Pinpoint the cell where the given text exists, returning its [X, Y] midpoint coordinate. 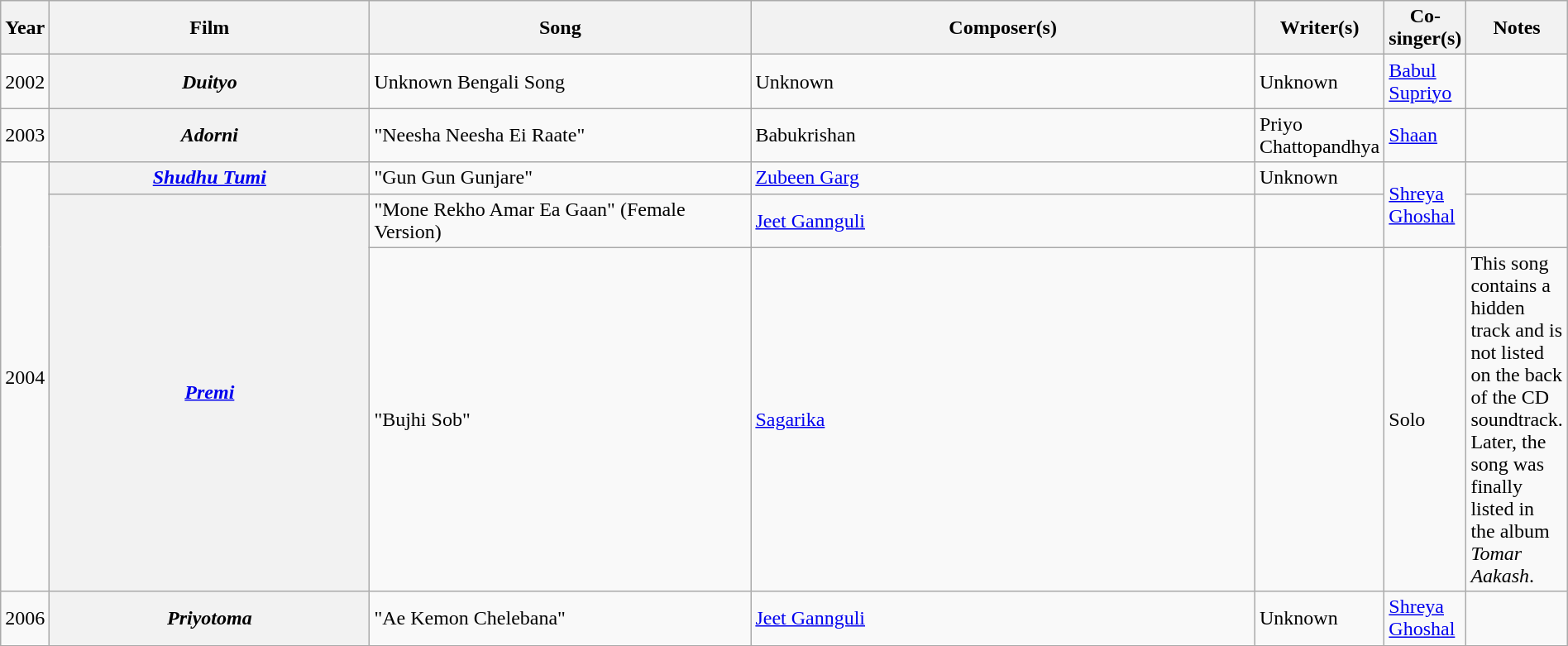
Composer(s) [1003, 28]
Adorni [210, 136]
This song contains a hidden track and is not listed on the back of the CD soundtrack. Later, the song was finally listed in the album Tomar Aakash. [1517, 419]
Priyo Chattopandhya [1319, 136]
Co-singer(s) [1426, 28]
Unknown Bengali Song [561, 81]
2006 [25, 619]
2002 [25, 81]
"Bujhi Sob" [561, 419]
Solo [1426, 419]
Film [210, 28]
"Ae Kemon Chelebana" [561, 619]
2004 [25, 377]
Duityo [210, 81]
Premi [210, 392]
Sagarika [1003, 419]
Shaan [1426, 136]
Notes [1517, 28]
Babul Supriyo [1426, 81]
Babukrishan [1003, 136]
Year [25, 28]
"Mone Rekho Amar Ea Gaan" (Female Version) [561, 220]
Shudhu Tumi [210, 178]
2003 [25, 136]
Song [561, 28]
Writer(s) [1319, 28]
Zubeen Garg [1003, 178]
Priyotoma [210, 619]
"Neesha Neesha Ei Raate" [561, 136]
"Gun Gun Gunjare" [561, 178]
